Output the [x, y] coordinate of the center of the cell containing the given text.  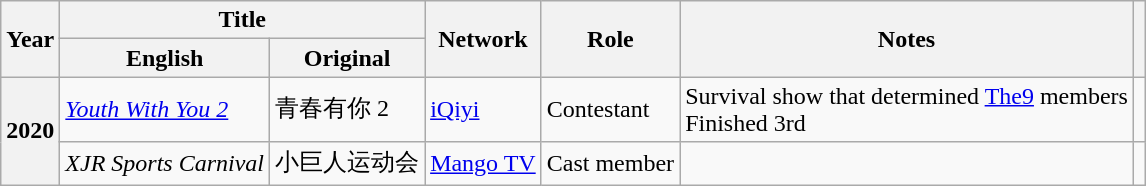
青春有你 2 [348, 110]
Year [30, 39]
iQiyi [484, 110]
Youth With You 2 [165, 110]
English [165, 58]
Network [484, 39]
Survival show that determined The9 membersFinished 3rd [907, 110]
Original [348, 58]
Role [610, 39]
Contestant [610, 110]
小巨人运动会 [348, 164]
2020 [30, 131]
XJR Sports Carnival [165, 164]
Cast member [610, 164]
Notes [907, 39]
Mango TV [484, 164]
Title [242, 20]
